Extract the [X, Y] coordinate from the center of the cell holding the provided text.  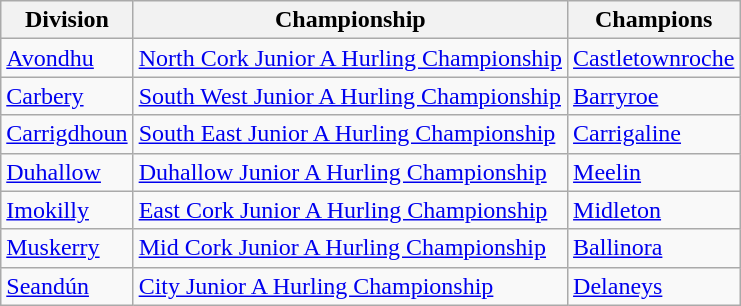
Avondhu [67, 58]
Meelin [654, 172]
Champions [654, 20]
South West Junior A Hurling Championship [350, 96]
South East Junior A Hurling Championship [350, 134]
City Junior A Hurling Championship [350, 286]
Mid Cork Junior A Hurling Championship [350, 248]
Imokilly [67, 210]
Duhallow [67, 172]
Carrigaline [654, 134]
East Cork Junior A Hurling Championship [350, 210]
Duhallow Junior A Hurling Championship [350, 172]
Ballinora [654, 248]
Midleton [654, 210]
Championship [350, 20]
Muskerry [67, 248]
Seandún [67, 286]
Carrigdhoun [67, 134]
Delaneys [654, 286]
Barryroe [654, 96]
Castletownroche [654, 58]
Division [67, 20]
Carbery [67, 96]
North Cork Junior A Hurling Championship [350, 58]
